Provide the (X, Y) coordinate of the cell's center where the given text is located.  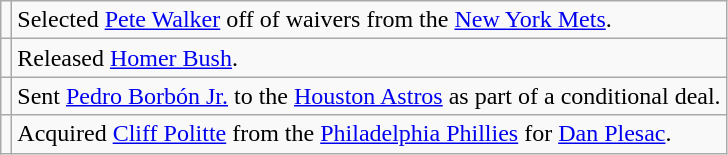
Acquired Cliff Politte from the Philadelphia Phillies for Dan Plesac. (369, 134)
Sent Pedro Borbón Jr. to the Houston Astros as part of a conditional deal. (369, 96)
Released Homer Bush. (369, 58)
Selected Pete Walker off of waivers from the New York Mets. (369, 20)
